Output the (x, y) coordinate of the center of the cell containing the given text.  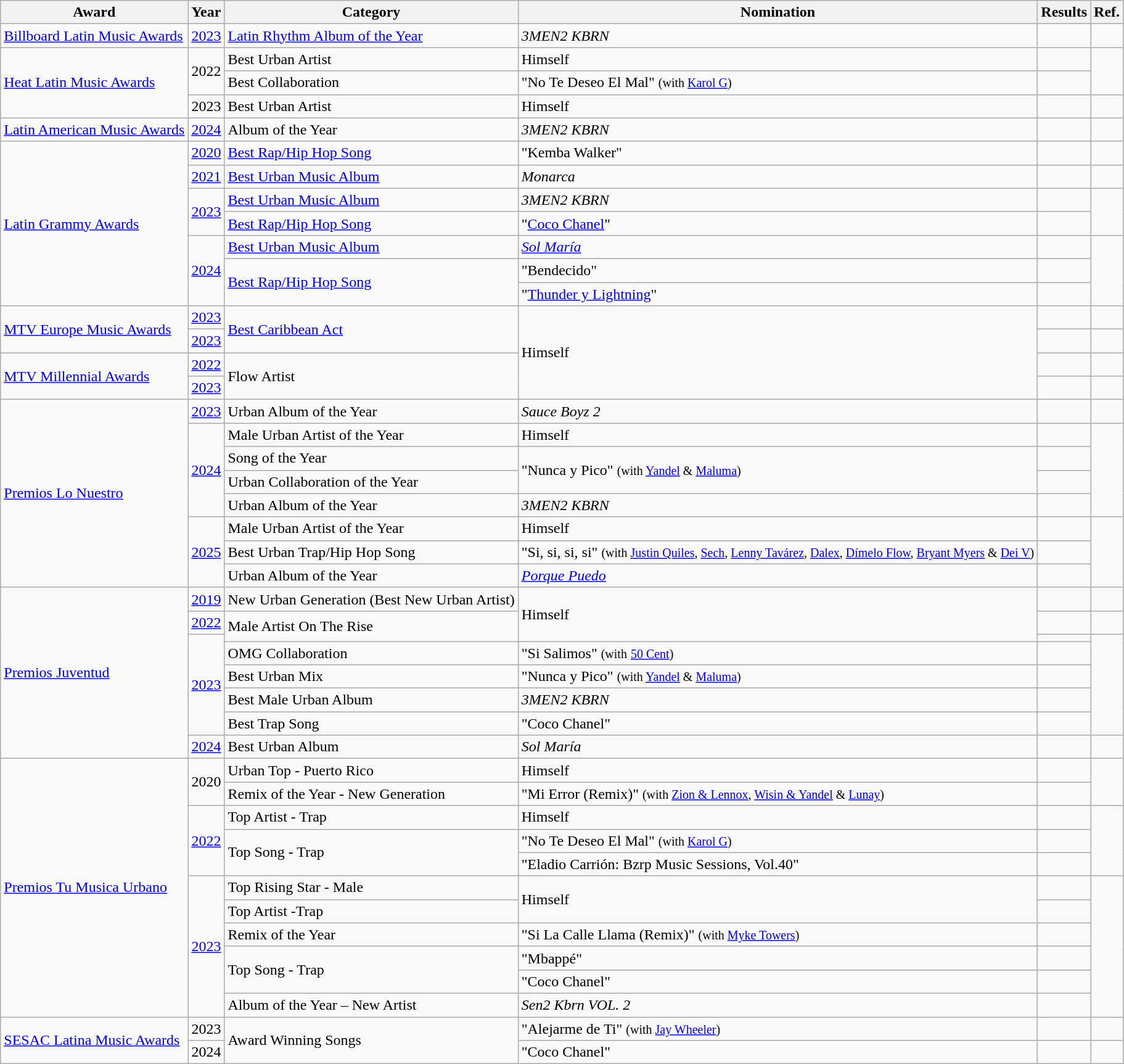
Sauce Boyz 2 (778, 411)
Year (206, 12)
Best Male Urban Album (371, 700)
"Alejarme de Ti" (with Jay Wheeler) (778, 1028)
"Si, si, si, si" (with Justin Quiles, Sech, Lenny Tavárez, Dalex, Dímelo Flow, Bryant Myers & Dei V) (778, 552)
Urban Top - Puerto Rico (371, 770)
Best Urban Mix (371, 677)
Award Winning Songs (371, 1040)
Male Artist On The Rise (371, 625)
"Si La Calle Llama (Remix)" (with Myke Towers) (778, 934)
Ref. (1107, 12)
MTV Millennial Awards (94, 376)
Sen2 Kbrn VOL. 2 (778, 1005)
Flow Artist (371, 376)
Remix of the Year - New Generation (371, 794)
Latin Grammy Awards (94, 223)
Premios Tu Musica Urbano (94, 888)
MTV Europe Music Awards (94, 329)
Award (94, 12)
Best Urban Album (371, 747)
Heat Latin Music Awards (94, 83)
Results (1064, 12)
Album of the Year – New Artist (371, 1005)
"Mi Error (Remix)" (with Zion & Lennox, Wisin & Yandel & Lunay) (778, 794)
Best Trap Song (371, 724)
2021 (206, 176)
Remix of the Year (371, 934)
Latin Rhythm Album of the Year (371, 36)
Best Caribbean Act (371, 329)
Album of the Year (371, 130)
Premios Juventud (94, 673)
Monarca (778, 176)
"Thunder y Lightning" (778, 294)
Nomination (778, 12)
OMG Collaboration (371, 653)
"Bendecido" (778, 270)
Song of the Year (371, 458)
New Urban Generation (Best New Urban Artist) (371, 599)
"Eladio Carrión: Bzrp Music Sessions, Vol.40" (778, 864)
"Mbappé" (778, 958)
2019 (206, 599)
Category (371, 12)
Top Artist -Trap (371, 911)
Porque Puedo (778, 575)
SESAC Latina Music Awards (94, 1040)
2025 (206, 552)
Top Rising Star - Male (371, 888)
Top Artist - Trap (371, 817)
Best Collaboration (371, 83)
Best Urban Trap/Hip Hop Song (371, 552)
Latin American Music Awards (94, 130)
Premios Lo Nuestro (94, 493)
"Si Salimos" (with 50 Cent) (778, 653)
Urban Collaboration of the Year (371, 482)
"Kemba Walker" (778, 153)
Billboard Latin Music Awards (94, 36)
